Return the (x, y) coordinate for the center point of the cell that contains the specified text.  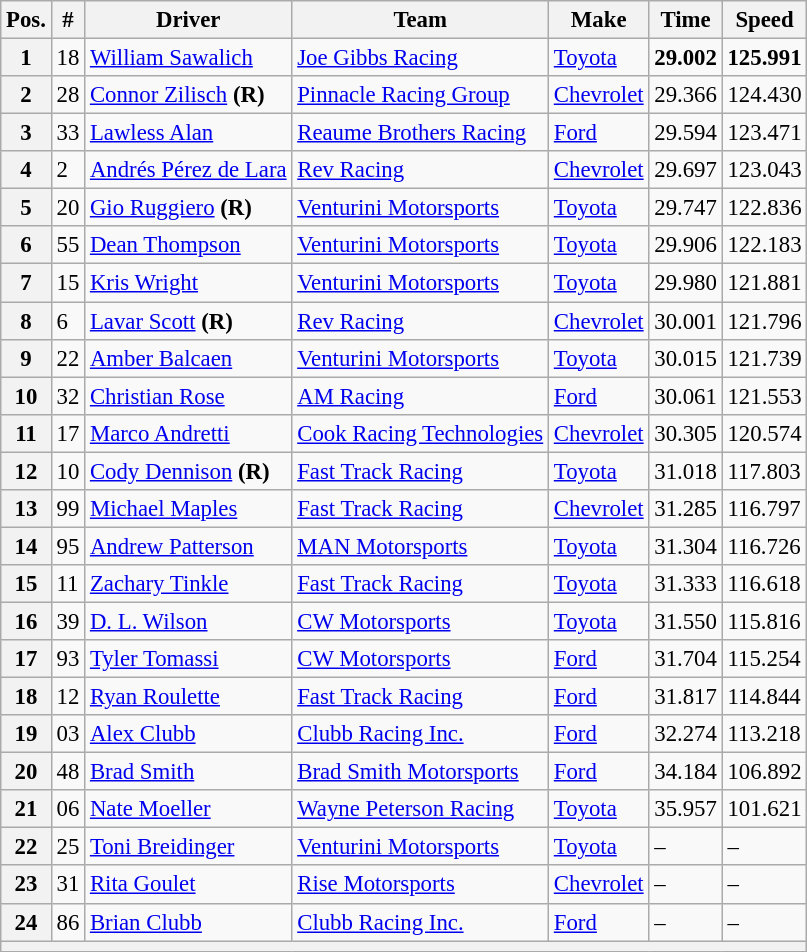
Wayne Peterson Racing (420, 809)
28 (68, 95)
Speed (764, 20)
116.797 (764, 509)
123.043 (764, 170)
93 (68, 659)
32.274 (686, 734)
30.305 (686, 433)
25 (68, 847)
48 (68, 772)
3 (26, 133)
Rita Goulet (188, 885)
29.594 (686, 133)
123.471 (764, 133)
Tyler Tomassi (188, 659)
4 (26, 170)
31 (68, 885)
35.957 (686, 809)
121.739 (764, 358)
31.550 (686, 621)
Zachary Tinkle (188, 584)
99 (68, 509)
116.726 (764, 546)
MAN Motorsports (420, 546)
30.015 (686, 358)
Alex Clubb (188, 734)
95 (68, 546)
31.817 (686, 697)
William Sawalich (188, 58)
29.747 (686, 208)
Lawless Alan (188, 133)
Nate Moeller (188, 809)
Joe Gibbs Racing (420, 58)
39 (68, 621)
124.430 (764, 95)
120.574 (764, 433)
32 (68, 396)
122.183 (764, 245)
Driver (188, 20)
29.366 (686, 95)
115.816 (764, 621)
Gio Ruggiero (R) (188, 208)
AM Racing (420, 396)
31.333 (686, 584)
Time (686, 20)
1 (26, 58)
06 (68, 809)
29.906 (686, 245)
13 (26, 509)
114.844 (764, 697)
29.002 (686, 58)
34.184 (686, 772)
Pos. (26, 20)
19 (26, 734)
Brad Smith Motorsports (420, 772)
Lavar Scott (R) (188, 321)
16 (26, 621)
Team (420, 20)
121.553 (764, 396)
Rise Motorsports (420, 885)
122.836 (764, 208)
Andrés Pérez de Lara (188, 170)
24 (26, 922)
113.218 (764, 734)
106.892 (764, 772)
125.991 (764, 58)
Amber Balcaen (188, 358)
Brian Clubb (188, 922)
121.796 (764, 321)
31.704 (686, 659)
14 (26, 546)
Brad Smith (188, 772)
D. L. Wilson (188, 621)
Cody Dennison (R) (188, 471)
Cook Racing Technologies (420, 433)
Kris Wright (188, 283)
31.018 (686, 471)
Andrew Patterson (188, 546)
# (68, 20)
30.061 (686, 396)
03 (68, 734)
Christian Rose (188, 396)
23 (26, 885)
31.304 (686, 546)
116.618 (764, 584)
Ryan Roulette (188, 697)
21 (26, 809)
Toni Breidinger (188, 847)
31.285 (686, 509)
30.001 (686, 321)
33 (68, 133)
86 (68, 922)
Pinnacle Racing Group (420, 95)
Make (599, 20)
Dean Thompson (188, 245)
8 (26, 321)
Michael Maples (188, 509)
29.697 (686, 170)
7 (26, 283)
Reaume Brothers Racing (420, 133)
115.254 (764, 659)
5 (26, 208)
101.621 (764, 809)
117.803 (764, 471)
9 (26, 358)
55 (68, 245)
Marco Andretti (188, 433)
Connor Zilisch (R) (188, 95)
29.980 (686, 283)
121.881 (764, 283)
